Extract the [x, y] coordinate from the center of the cell holding the provided text.  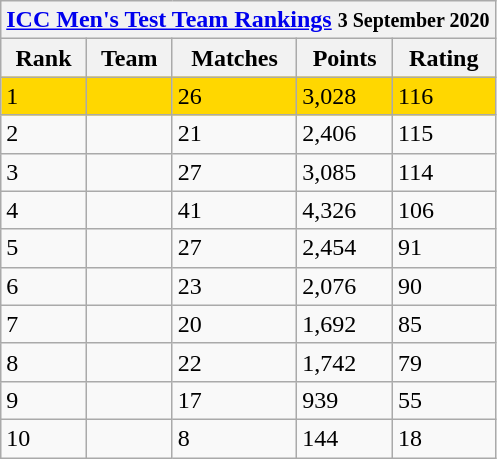
114 [444, 172]
5 [44, 248]
7 [44, 324]
ICC Men's Test Team Rankings 3 September 2020 [248, 20]
144 [345, 438]
85 [444, 324]
9 [44, 400]
1,692 [345, 324]
4 [44, 210]
4,326 [345, 210]
Points [345, 58]
Matches [234, 58]
2,454 [345, 248]
20 [234, 324]
116 [444, 96]
55 [444, 400]
18 [444, 438]
3,085 [345, 172]
939 [345, 400]
Rating [444, 58]
17 [234, 400]
115 [444, 134]
6 [44, 286]
2,076 [345, 286]
106 [444, 210]
1 [44, 96]
Team [129, 58]
Rank [44, 58]
1,742 [345, 362]
3 [44, 172]
91 [444, 248]
2 [44, 134]
2,406 [345, 134]
90 [444, 286]
41 [234, 210]
21 [234, 134]
10 [44, 438]
3,028 [345, 96]
26 [234, 96]
23 [234, 286]
22 [234, 362]
79 [444, 362]
